Search for the cell housing the specified text and yield its [X, Y] center coordinate. 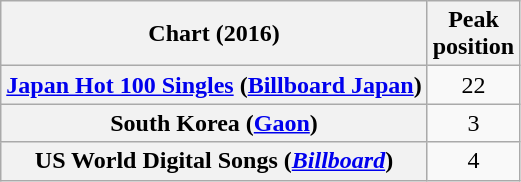
Japan Hot 100 Singles (Billboard Japan) [214, 85]
Chart (2016) [214, 34]
4 [473, 161]
South Korea (Gaon) [214, 123]
Peakposition [473, 34]
US World Digital Songs (Billboard) [214, 161]
22 [473, 85]
3 [473, 123]
